Locate the cell with the specified text and output its (X, Y) center coordinate. 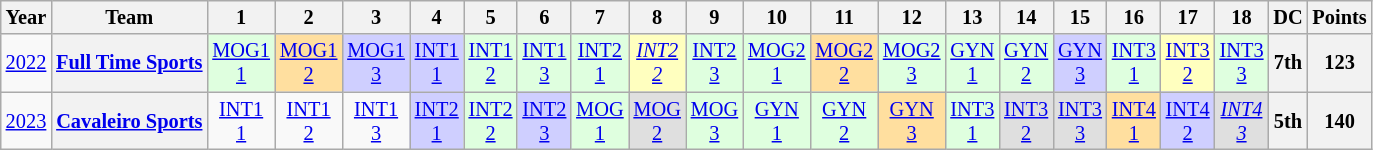
MOG12 (308, 63)
5th (1288, 121)
MOG2 (658, 121)
Cavaleiro Sports (129, 121)
2 (308, 17)
MOG1 (600, 121)
MOG13 (376, 63)
9 (714, 17)
5 (491, 17)
MOG11 (240, 63)
10 (776, 17)
18 (1242, 17)
Team (129, 17)
MOG21 (776, 63)
DC (1288, 17)
1 (240, 17)
16 (1134, 17)
MOG23 (912, 63)
7 (600, 17)
15 (1080, 17)
INT42 (1188, 121)
INT41 (1134, 121)
8 (658, 17)
4 (437, 17)
14 (1026, 17)
2022 (26, 63)
140 (1340, 121)
123 (1340, 63)
12 (912, 17)
Points (1340, 17)
MOG3 (714, 121)
7th (1288, 63)
17 (1188, 17)
2023 (26, 121)
Full Time Sports (129, 63)
Year (26, 17)
13 (972, 17)
11 (844, 17)
INT43 (1242, 121)
3 (376, 17)
MOG22 (844, 63)
6 (544, 17)
